Output the [X, Y] coordinate of the center of the cell containing the given text.  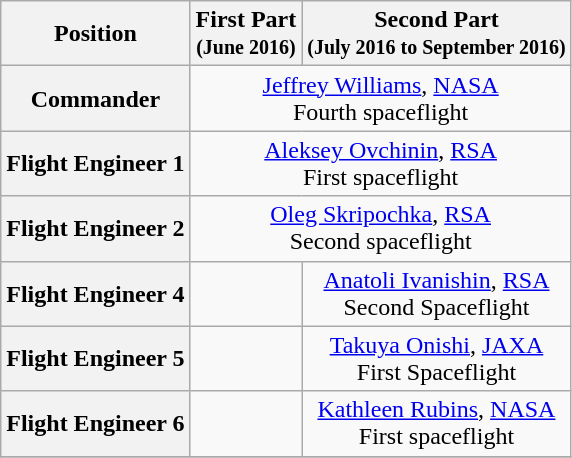
Jeffrey Williams, NASAFourth spaceflight [380, 98]
First Part(June 2016) [246, 34]
Kathleen Rubins, NASAFirst spaceflight [436, 424]
Flight Engineer 5 [96, 358]
Flight Engineer 1 [96, 164]
Second Part(July 2016 to September 2016) [436, 34]
Anatoli Ivanishin, RSASecond Spaceflight [436, 294]
Position [96, 34]
Aleksey Ovchinin, RSAFirst spaceflight [380, 164]
Commander [96, 98]
Flight Engineer 2 [96, 228]
Flight Engineer 6 [96, 424]
Oleg Skripochka, RSASecond spaceflight [380, 228]
Takuya Onishi, JAXAFirst Spaceflight [436, 358]
Flight Engineer 4 [96, 294]
